From the cell containing the given text, extract its center point as [x, y] coordinate. 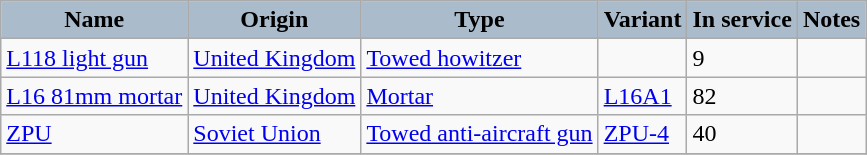
Notes [831, 20]
82 [742, 96]
40 [742, 134]
L16A1 [642, 96]
Towed anti-aircraft gun [480, 134]
L118 light gun [94, 58]
Name [94, 20]
Soviet Union [274, 134]
9 [742, 58]
In service [742, 20]
ZPU-4 [642, 134]
L16 81mm mortar [94, 96]
Origin [274, 20]
Type [480, 20]
Towed howitzer [480, 58]
ZPU [94, 134]
Variant [642, 20]
Mortar [480, 96]
